Output the [X, Y] coordinate of the center of the cell containing the given text.  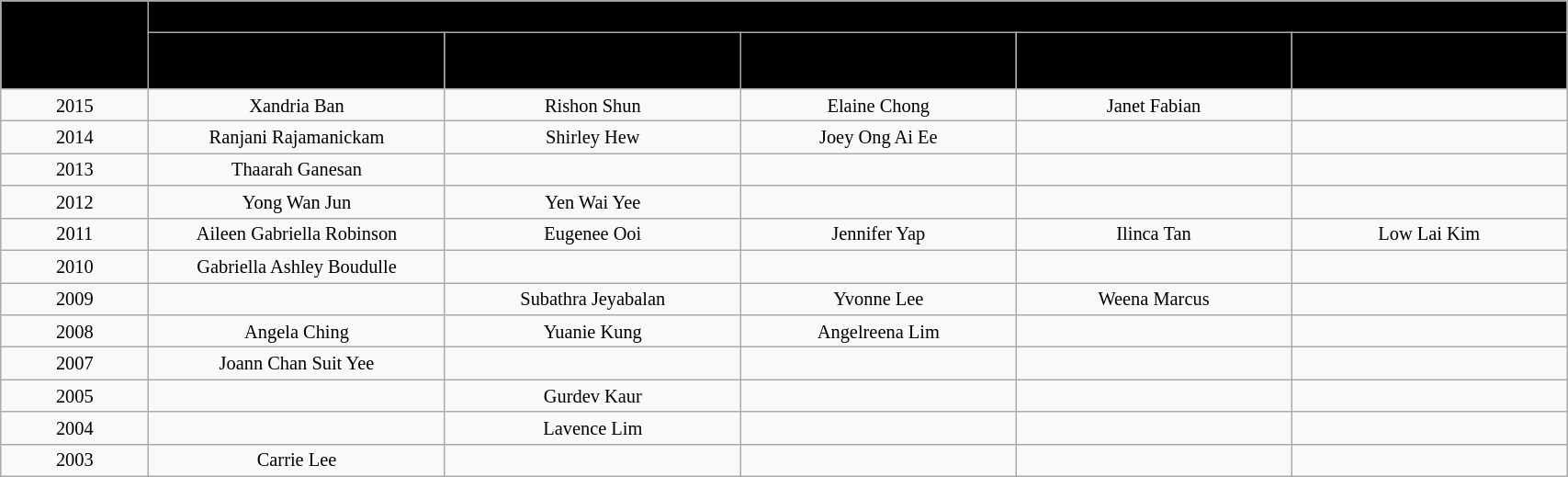
Miss Malaysia Tourism Metropolitan [878, 61]
2011 [75, 233]
Ranjani Rajamanickam [297, 136]
Yen Wai Yee [592, 202]
Eugenee Ooi [592, 233]
Elaine Chong [878, 105]
Subathra Jeyabalan [592, 298]
Year [75, 44]
2004 [75, 428]
Rishon Shun [592, 105]
Gurdev Kaur [592, 395]
Thaarah Ganesan [297, 169]
Ilinca Tan [1154, 233]
2014 [75, 136]
Joann Chan Suit Yee [297, 362]
Yuanie Kung [592, 331]
Miss Malaysia Tourism [297, 61]
Weena Marcus [1154, 298]
2005 [75, 395]
Yong Wan Jun [297, 202]
Gabriella Ashley Boudulle [297, 267]
Shirley Hew [592, 136]
2008 [75, 331]
2012 [75, 202]
2015 [75, 105]
Lavence Lim [592, 428]
Xandria Ban [297, 105]
2013 [75, 169]
Angelreena Lim [878, 331]
Angela Ching [297, 331]
2003 [75, 460]
Aileen Gabriella Robinson [297, 233]
Miss Malaysia Tourism Global [1154, 61]
Joey Ong Ai Ee [878, 136]
Jennifer Yap [878, 233]
Miss Malaysia Tourism Pageant Elemental Court Titlists [858, 17]
Carrie Lee [297, 460]
Janet Fabian [1154, 105]
2010 [75, 267]
Miss Malaysia Chinese [1429, 61]
2009 [75, 298]
Miss Malaysia Tourism Queen Of The Year [592, 61]
Yvonne Lee [878, 298]
Low Lai Kim [1429, 233]
2007 [75, 362]
